Identify which cell holds the provided text, then report its [x, y] central coordinate. 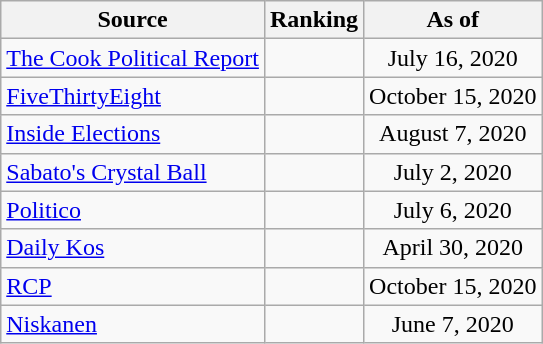
August 7, 2020 [453, 134]
Sabato's Crystal Ball [133, 172]
Inside Elections [133, 134]
July 6, 2020 [453, 210]
RCP [133, 286]
Source [133, 20]
July 16, 2020 [453, 58]
Niskanen [133, 324]
July 2, 2020 [453, 172]
The Cook Political Report [133, 58]
FiveThirtyEight [133, 96]
As of [453, 20]
Ranking [314, 20]
April 30, 2020 [453, 248]
Politico [133, 210]
June 7, 2020 [453, 324]
Daily Kos [133, 248]
